Extract the (x, y) coordinate from the center of the cell holding the provided text.  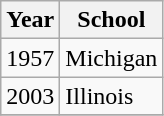
Michigan (112, 58)
1957 (30, 58)
School (112, 20)
2003 (30, 96)
Year (30, 20)
Illinois (112, 96)
